From the cell containing the given text, extract its center point as [X, Y] coordinate. 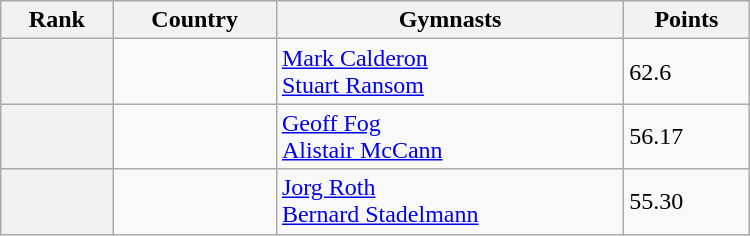
Mark Calderon Stuart Ransom [450, 72]
56.17 [687, 136]
Geoff Fog Alistair McCann [450, 136]
Jorg Roth Bernard Stadelmann [450, 202]
Points [687, 20]
62.6 [687, 72]
Gymnasts [450, 20]
55.30 [687, 202]
Country [194, 20]
Rank [57, 20]
